Output the [X, Y] coordinate of the center of the cell containing the given text.  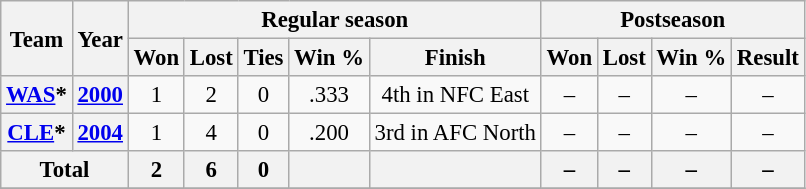
Regular season [334, 20]
3rd in AFC North [455, 133]
2004 [100, 133]
Team [36, 38]
.333 [329, 95]
WAS* [36, 95]
6 [211, 170]
.200 [329, 133]
Finish [455, 58]
Result [768, 58]
4 [211, 133]
CLE* [36, 133]
Ties [264, 58]
4th in NFC East [455, 95]
Year [100, 38]
Total [65, 170]
2000 [100, 95]
Postseason [672, 20]
